Output the (X, Y) coordinate of the center of the cell containing the given text.  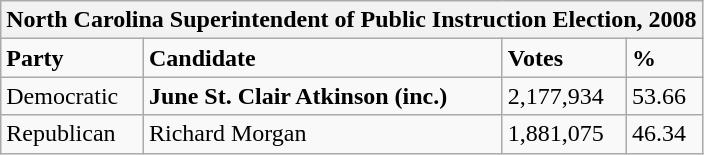
% (665, 58)
Party (72, 58)
Republican (72, 134)
2,177,934 (564, 96)
June St. Clair Atkinson (inc.) (322, 96)
1,881,075 (564, 134)
Democratic (72, 96)
Candidate (322, 58)
53.66 (665, 96)
46.34 (665, 134)
Votes (564, 58)
Richard Morgan (322, 134)
North Carolina Superintendent of Public Instruction Election, 2008 (352, 20)
